Capture the cell that displays the provided text and extract its (x, y) central coordinate. 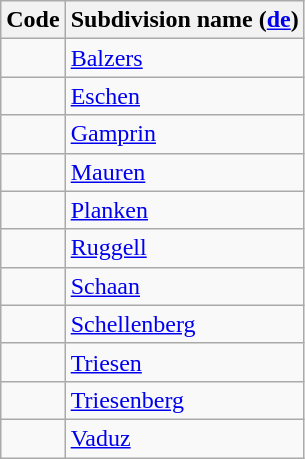
Gamprin (184, 134)
Vaduz (184, 438)
Ruggell (184, 248)
Planken (184, 210)
Code (33, 20)
Balzers (184, 58)
Schellenberg (184, 324)
Triesenberg (184, 400)
Triesen (184, 362)
Eschen (184, 96)
Schaan (184, 286)
Subdivision name (de) (184, 20)
Mauren (184, 172)
